Pinpoint the cell where the given text exists, returning its (x, y) midpoint coordinate. 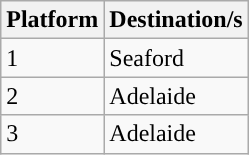
2 (52, 96)
Destination/s (176, 20)
Seaford (176, 58)
Platform (52, 20)
1 (52, 58)
3 (52, 134)
